Find where the given text appears and provide that cell's center as (X, Y) coordinate. 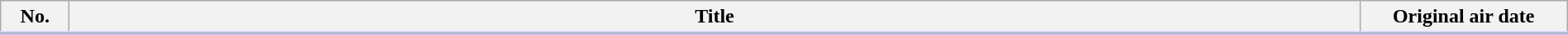
Title (715, 17)
Original air date (1464, 17)
No. (35, 17)
